Extract the (x, y) coordinate from the center of the cell holding the provided text.  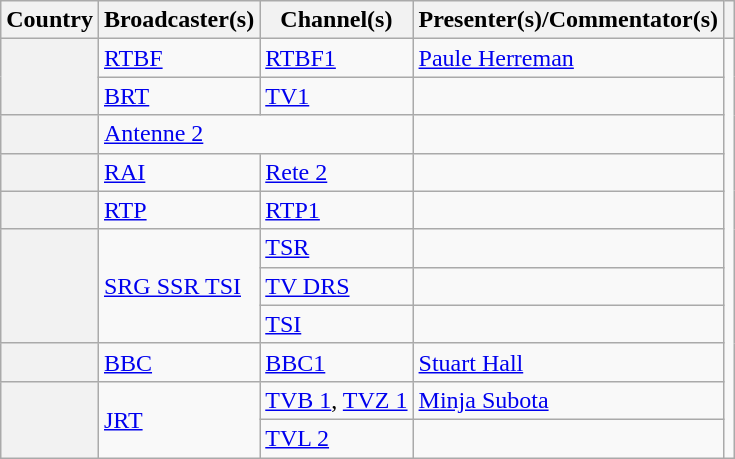
RTP1 (336, 210)
RAI (178, 172)
Rete 2 (336, 172)
RTBF1 (336, 58)
SRG SSR TSI (178, 286)
TVB 1, TVZ 1 (336, 400)
Presenter(s)/Commentator(s) (568, 20)
RTBF (178, 58)
BRT (178, 96)
TSR (336, 248)
TV DRS (336, 286)
BBC1 (336, 362)
Broadcaster(s) (178, 20)
Antenne 2 (256, 134)
Paule Herreman (568, 58)
Minja Subota (568, 400)
JRT (178, 419)
Country (50, 20)
RTP (178, 210)
TSI (336, 324)
Stuart Hall (568, 362)
TVL 2 (336, 438)
TV1 (336, 96)
BBC (178, 362)
Channel(s) (336, 20)
